From the cell containing the given text, extract its center point as [X, Y] coordinate. 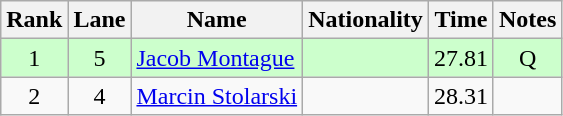
Notes [527, 20]
Lane [100, 20]
1 [34, 58]
Name [217, 20]
Time [460, 20]
Nationality [366, 20]
2 [34, 96]
Q [527, 58]
5 [100, 58]
27.81 [460, 58]
Marcin Stolarski [217, 96]
Jacob Montague [217, 58]
4 [100, 96]
28.31 [460, 96]
Rank [34, 20]
